Extract the (X, Y) coordinate from the center of the cell holding the provided text.  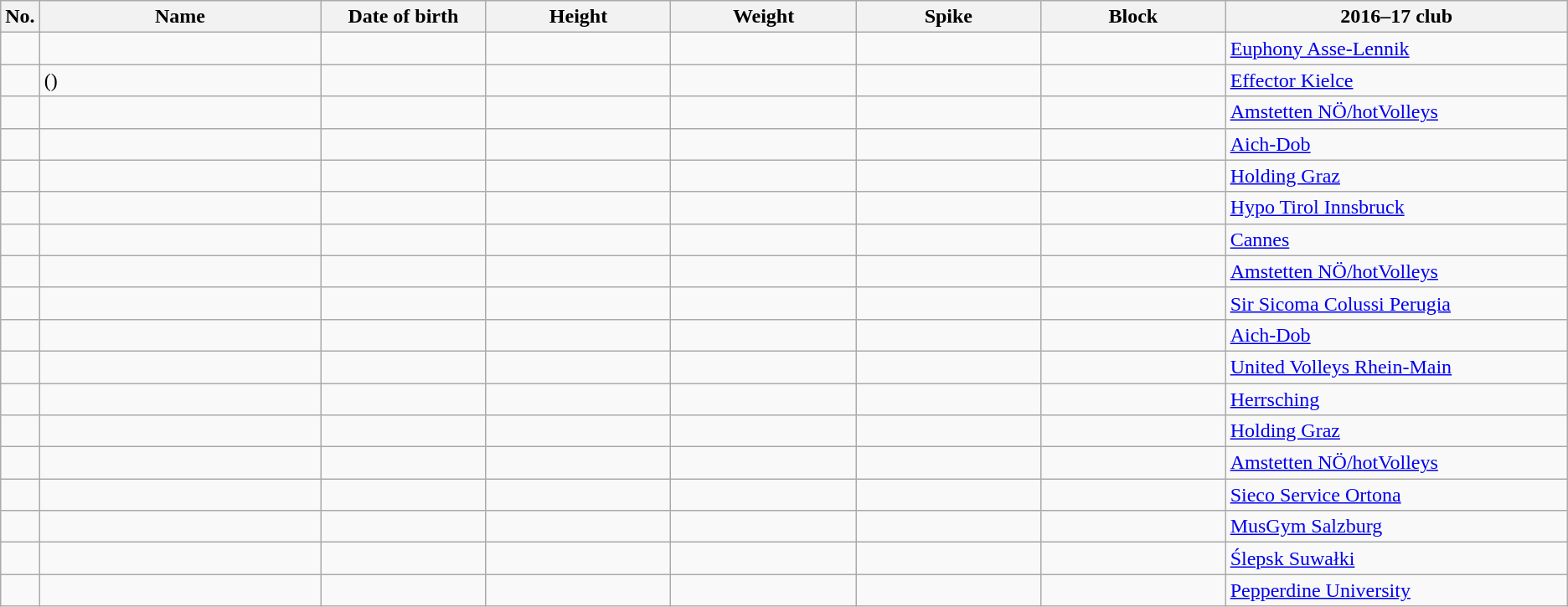
() (180, 80)
Sieco Service Ortona (1396, 495)
Name (180, 17)
Hypo Tirol Innsbruck (1396, 208)
Effector Kielce (1396, 80)
United Volleys Rhein-Main (1396, 367)
Block (1134, 17)
Height (578, 17)
Weight (764, 17)
Pepperdine University (1396, 590)
No. (20, 17)
Sir Sicoma Colussi Perugia (1396, 303)
Date of birth (404, 17)
Ślepsk Suwałki (1396, 558)
Cannes (1396, 239)
MusGym Salzburg (1396, 527)
Herrsching (1396, 399)
Spike (948, 17)
Euphony Asse-Lennik (1396, 49)
2016–17 club (1396, 17)
